Output the [X, Y] coordinate of the center of the cell containing the given text.  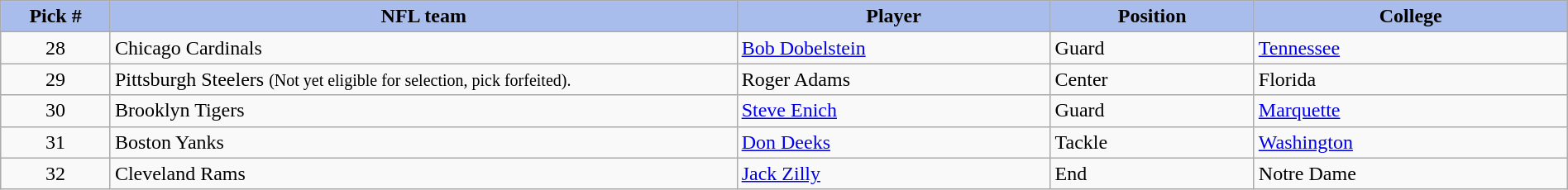
Don Deeks [893, 142]
Washington [1411, 142]
End [1152, 173]
Position [1152, 17]
Bob Dobelstein [893, 48]
NFL team [423, 17]
Tennessee [1411, 48]
Chicago Cardinals [423, 48]
29 [56, 79]
Notre Dame [1411, 173]
Pick # [56, 17]
30 [56, 111]
College [1411, 17]
31 [56, 142]
Player [893, 17]
Roger Adams [893, 79]
Center [1152, 79]
Pittsburgh Steelers (Not yet eligible for selection, pick forfeited). [423, 79]
Marquette [1411, 111]
Brooklyn Tigers [423, 111]
Boston Yanks [423, 142]
32 [56, 173]
28 [56, 48]
Cleveland Rams [423, 173]
Jack Zilly [893, 173]
Steve Enich [893, 111]
Florida [1411, 79]
Tackle [1152, 142]
